Determine the [x, y] coordinate at the center of the cell enclosing the given text.  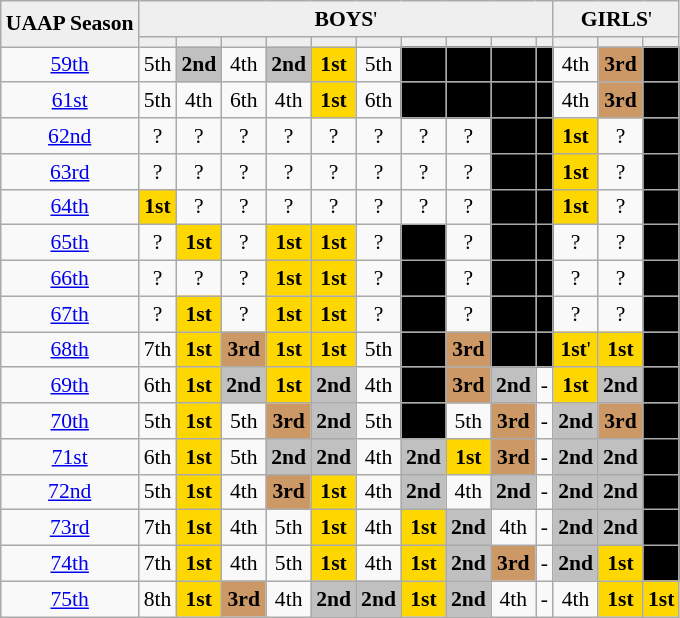
72nd [70, 492]
59th [70, 65]
GIRLS' [616, 19]
74th [70, 564]
71st [70, 457]
75th [70, 599]
73rd [70, 528]
UAAP Season [70, 24]
8th [158, 599]
70th [70, 421]
62nd [70, 136]
65th [70, 243]
66th [70, 279]
1st' [576, 350]
68th [70, 350]
61st [70, 101]
69th [70, 386]
64th [70, 207]
63rd [70, 172]
67th [70, 314]
BOYS' [346, 19]
